For the text-containing cell, return its midpoint in [X, Y] coordinate format. 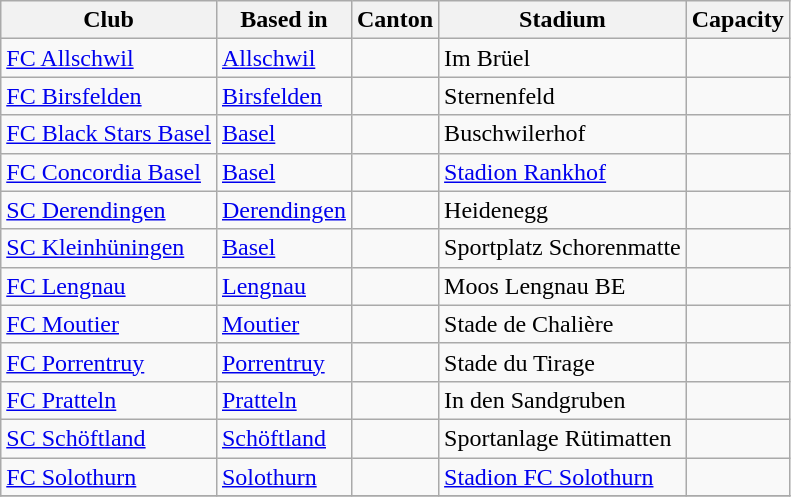
Stade de Chalière [563, 324]
FC Lengnau [109, 286]
FC Solothurn [109, 477]
Birsfelden [284, 96]
SC Kleinhüningen [109, 248]
Sportanlage Rütimatten [563, 438]
FC Black Stars Basel [109, 134]
Club [109, 20]
FC Allschwil [109, 58]
SC Derendingen [109, 210]
Buschwilerhof [563, 134]
Heidenegg [563, 210]
Stadion FC Solothurn [563, 477]
Sternenfeld [563, 96]
Stade du Tirage [563, 362]
Moos Lengnau BE [563, 286]
Capacity [738, 20]
FC Concordia Basel [109, 172]
Stadium [563, 20]
Allschwil [284, 58]
Sportplatz Schorenmatte [563, 248]
Lengnau [284, 286]
Moutier [284, 324]
FC Porrentruy [109, 362]
Im Brüel [563, 58]
Pratteln [284, 400]
Solothurn [284, 477]
FC Birsfelden [109, 96]
Based in [284, 20]
Stadion Rankhof [563, 172]
Schöftland [284, 438]
In den Sandgruben [563, 400]
FC Moutier [109, 324]
Canton [394, 20]
Porrentruy [284, 362]
Derendingen [284, 210]
SC Schöftland [109, 438]
FC Pratteln [109, 400]
